Detect which cell encompasses the target text, then output its [X, Y] center coordinate. 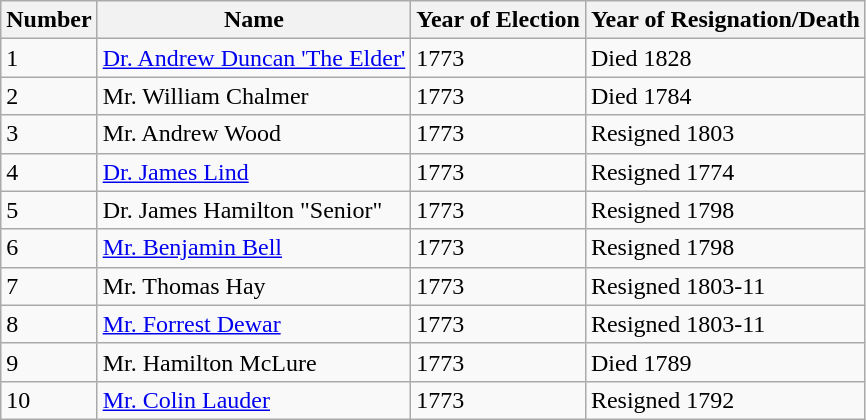
Dr. James Hamilton "Senior" [254, 210]
Died 1789 [725, 362]
Mr. Andrew Wood [254, 134]
5 [49, 210]
Year of Election [498, 20]
Number [49, 20]
7 [49, 286]
Mr. William Chalmer [254, 96]
6 [49, 248]
4 [49, 172]
Mr. Forrest Dewar [254, 324]
Year of Resignation/Death [725, 20]
Mr. Benjamin Bell [254, 248]
9 [49, 362]
Mr. Hamilton McLure [254, 362]
2 [49, 96]
8 [49, 324]
Mr. Thomas Hay [254, 286]
Name [254, 20]
Resigned 1792 [725, 400]
Died 1828 [725, 58]
1 [49, 58]
Resigned 1774 [725, 172]
Dr. James Lind [254, 172]
Resigned 1803 [725, 134]
10 [49, 400]
3 [49, 134]
Died 1784 [725, 96]
Mr. Colin Lauder [254, 400]
Dr. Andrew Duncan 'The Elder' [254, 58]
